Scan for the cell matching the given text and deliver its (x, y) coordinate at center. 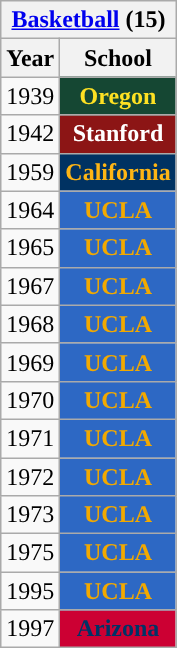
1969 (30, 362)
1968 (30, 324)
School (118, 58)
1972 (30, 477)
1939 (30, 96)
Stanford (118, 134)
1967 (30, 286)
1942 (30, 134)
1973 (30, 515)
1975 (30, 553)
1959 (30, 172)
1971 (30, 438)
1965 (30, 248)
California (118, 172)
Oregon (118, 96)
Year (30, 58)
1995 (30, 591)
1964 (30, 210)
Basketball (15) (88, 20)
Arizona (118, 629)
1997 (30, 629)
1970 (30, 400)
